From the cell containing the given text, extract its center point as [X, Y] coordinate. 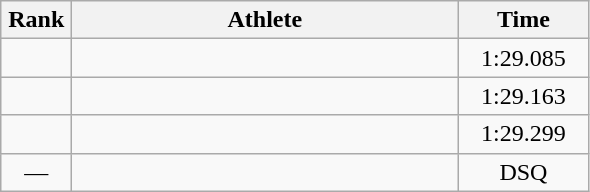
1:29.299 [524, 134]
Rank [36, 20]
— [36, 172]
1:29.163 [524, 96]
1:29.085 [524, 58]
Time [524, 20]
Athlete [265, 20]
DSQ [524, 172]
